Capture the cell that displays the provided text and extract its [x, y] central coordinate. 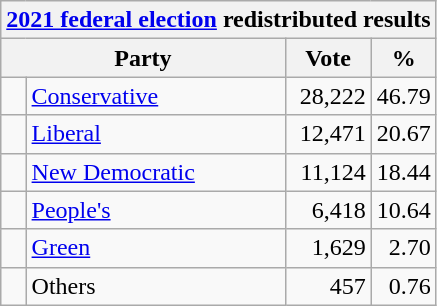
28,222 [328, 96]
11,124 [328, 172]
20.67 [404, 134]
Vote [328, 58]
People's [156, 210]
% [404, 58]
Green [156, 248]
Liberal [156, 134]
2.70 [404, 248]
New Democratic [156, 172]
6,418 [328, 210]
12,471 [328, 134]
Party [143, 58]
Others [156, 286]
1,629 [328, 248]
Conservative [156, 96]
0.76 [404, 286]
457 [328, 286]
46.79 [404, 96]
2021 federal election redistributed results [218, 20]
10.64 [404, 210]
18.44 [404, 172]
